Extract the (x, y) coordinate from the center of the cell holding the provided text.  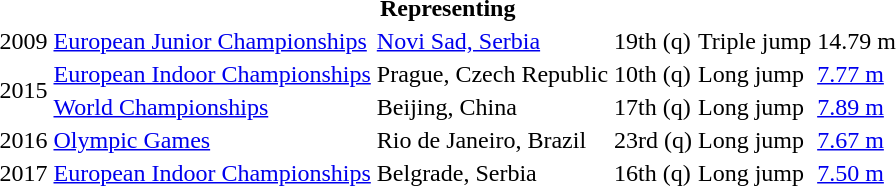
17th (q) (654, 107)
European Indoor Championships (212, 74)
European Junior Championships (212, 41)
Prague, Czech Republic (492, 74)
Triple jump (755, 41)
23rd (q) (654, 140)
Beijing, China (492, 107)
10th (q) (654, 74)
Rio de Janeiro, Brazil (492, 140)
Olympic Games (212, 140)
World Championships (212, 107)
19th (q) (654, 41)
Novi Sad, Serbia (492, 41)
